Capture the cell that displays the provided text and extract its [X, Y] central coordinate. 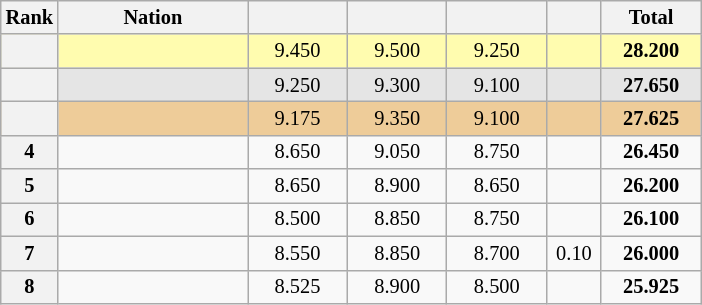
Nation [153, 17]
8.700 [497, 253]
9.300 [397, 85]
Rank [30, 17]
7 [30, 253]
26.000 [651, 253]
0.10 [574, 253]
26.200 [651, 186]
27.625 [651, 118]
26.450 [651, 152]
9.175 [298, 118]
8 [30, 287]
27.650 [651, 85]
26.100 [651, 219]
4 [30, 152]
8.550 [298, 253]
8.525 [298, 287]
9.350 [397, 118]
28.200 [651, 51]
9.050 [397, 152]
9.450 [298, 51]
6 [30, 219]
25.925 [651, 287]
9.500 [397, 51]
Total [651, 17]
5 [30, 186]
